For the text-containing cell, return its midpoint in (X, Y) coordinate format. 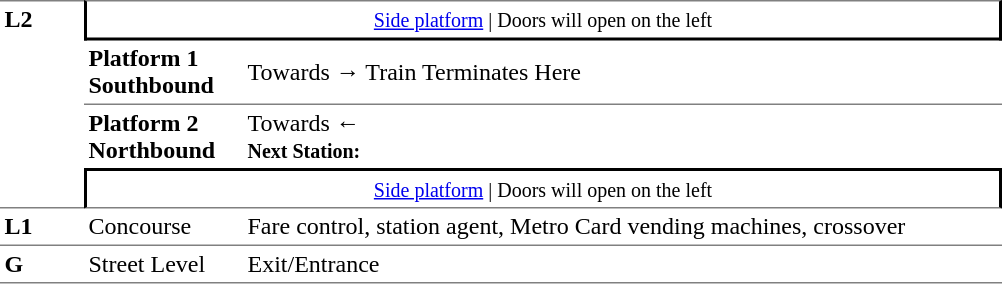
L1 (42, 226)
Fare control, station agent, Metro Card vending machines, crossover (622, 226)
L2 (42, 104)
Platform 2Northbound (164, 136)
Exit/Entrance (622, 264)
Towards → Train Terminates Here (622, 72)
Platform 1Southbound (164, 72)
Concourse (164, 226)
Towards ← Next Station: (622, 136)
G (42, 264)
Street Level (164, 264)
